Locate the cell with the specified text and output its [x, y] center coordinate. 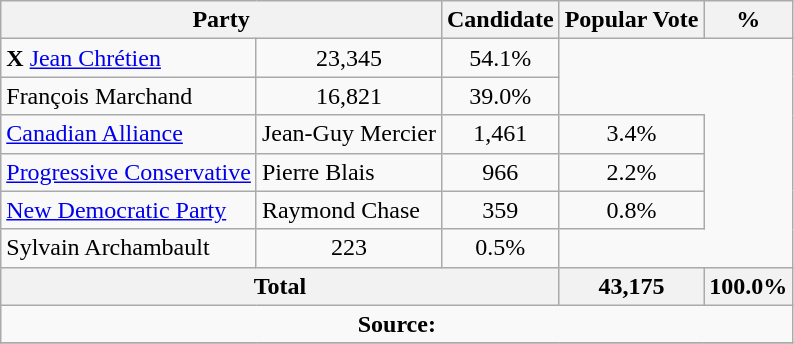
New Democratic Party [129, 210]
0.8% [632, 210]
1,461 [500, 134]
359 [500, 210]
Raymond Chase [348, 210]
François Marchand [129, 96]
43,175 [632, 286]
2.2% [632, 172]
Pierre Blais [348, 172]
223 [348, 248]
Total [280, 286]
23,345 [348, 58]
39.0% [500, 96]
966 [500, 172]
Candidate [500, 20]
100.0% [748, 286]
% [748, 20]
Party [222, 20]
0.5% [500, 248]
3.4% [632, 134]
Sylvain Archambault [129, 248]
54.1% [500, 58]
Progressive Conservative [129, 172]
X Jean Chrétien [129, 58]
Popular Vote [632, 20]
Source: [397, 324]
Jean-Guy Mercier [348, 134]
Canadian Alliance [129, 134]
16,821 [348, 96]
